Find where the given text appears and provide that cell's center as (x, y) coordinate. 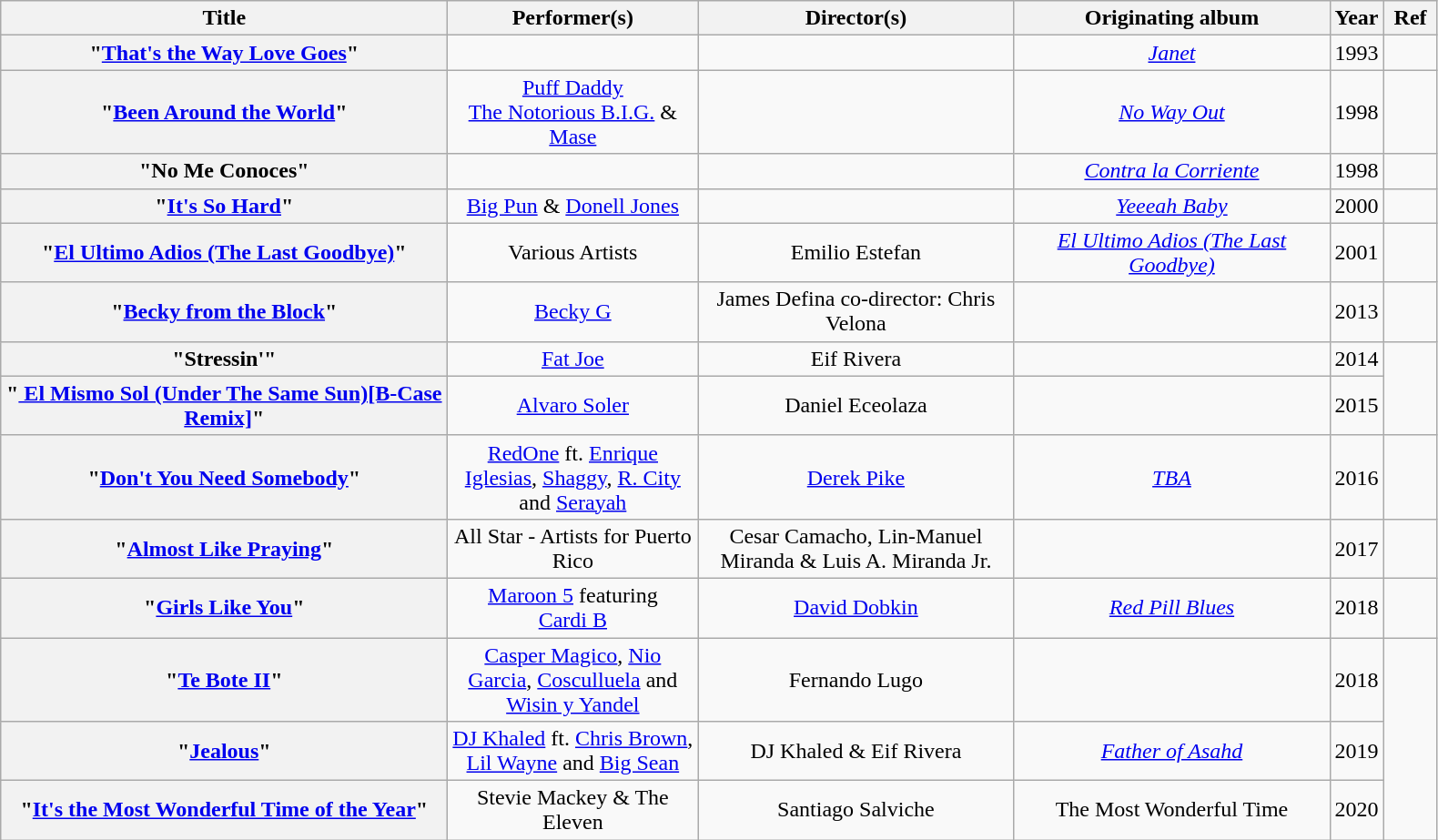
Title (224, 18)
David Dobkin (856, 608)
El Ultimo Adios (The Last Goodbye) (1172, 253)
TBA (1172, 477)
Janet (1172, 53)
RedOne ft. Enrique Iglesias, Shaggy, R. City and Serayah (573, 477)
Originating album (1172, 18)
2013 (1356, 311)
All Star - Artists for Puerto Rico (573, 548)
"Been Around the World" (224, 112)
Director(s) (856, 18)
"Stressin'" (224, 359)
DJ Khaled ft. Chris Brown, Lil Wayne and Big Sean (573, 752)
Ref (1411, 18)
No Way Out (1172, 112)
Contra la Corriente (1172, 171)
Big Pun & Donell Jones (573, 206)
"That's the Way Love Goes" (224, 53)
"Te Bote II" (224, 679)
2014 (1356, 359)
"El Ultimo Adios (The Last Goodbye)" (224, 253)
"Becky from the Block" (224, 311)
2020 (1356, 810)
Red Pill Blues (1172, 608)
James Defina co-director: Chris Velona (856, 311)
Becky G (573, 311)
"No Me Conoces" (224, 171)
2015 (1356, 406)
Casper Magico, Nio Garcia, Cosculluela and Wisin y Yandel (573, 679)
Cesar Camacho, Lin-Manuel Miranda & Luis A. Miranda Jr. (856, 548)
2016 (1356, 477)
" El Mismo Sol (Under The Same Sun)[B-Case Remix]" (224, 406)
"Don't You Need Somebody" (224, 477)
"It's So Hard" (224, 206)
Eif Rivera (856, 359)
Puff Daddy The Notorious B.I.G. & Mase (573, 112)
The Most Wonderful Time (1172, 810)
2000 (1356, 206)
Fernando Lugo (856, 679)
Yeeeah Baby (1172, 206)
"Almost Like Praying" (224, 548)
DJ Khaled & Eif Rivera (856, 752)
2001 (1356, 253)
Daniel Eceolaza (856, 406)
Santiago Salviche (856, 810)
Maroon 5 featuring Cardi B (573, 608)
"Girls Like You" (224, 608)
Father of Asahd (1172, 752)
"Jealous" (224, 752)
Fat Joe (573, 359)
Derek Pike (856, 477)
1993 (1356, 53)
Alvaro Soler (573, 406)
Performer(s) (573, 18)
2019 (1356, 752)
2017 (1356, 548)
Year (1356, 18)
Emilio Estefan (856, 253)
Various Artists (573, 253)
Stevie Mackey & The Eleven (573, 810)
"It's the Most Wonderful Time of the Year" (224, 810)
